Determine the [x, y] coordinate at the center of the cell enclosing the given text.  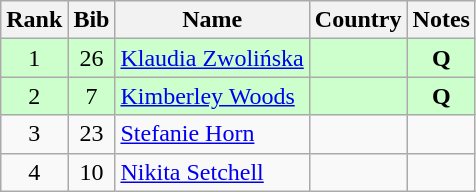
2 [34, 96]
Name [212, 20]
7 [92, 96]
23 [92, 134]
Rank [34, 20]
4 [34, 172]
1 [34, 58]
Stefanie Horn [212, 134]
Klaudia Zwolińska [212, 58]
Nikita Setchell [212, 172]
26 [92, 58]
Country [358, 20]
3 [34, 134]
10 [92, 172]
Kimberley Woods [212, 96]
Notes [441, 20]
Bib [92, 20]
